Locate the cell with the specified text and output its [x, y] center coordinate. 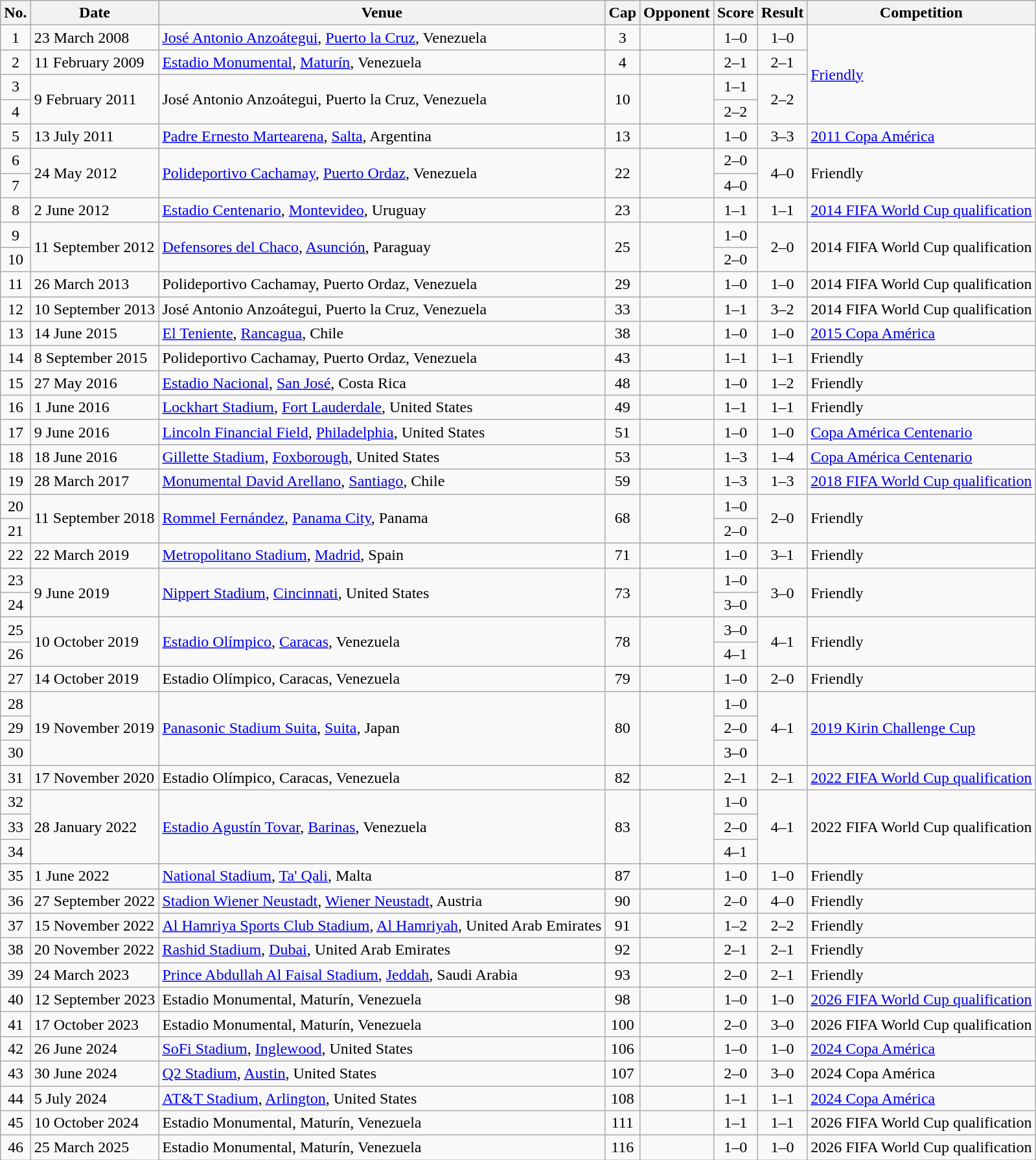
28 March 2017 [95, 481]
91 [623, 925]
Rashid Stadium, Dubai, United Arab Emirates [382, 950]
10 October 2019 [95, 642]
80 [623, 728]
108 [623, 1098]
37 [16, 925]
79 [623, 679]
100 [623, 1024]
Lincoln Financial Field, Philadelphia, United States [382, 432]
15 November 2022 [95, 925]
40 [16, 999]
2 [16, 62]
No. [16, 13]
21 [16, 531]
9 June 2019 [95, 592]
93 [623, 975]
Gillette Stadium, Foxborough, United States [382, 457]
11 [16, 284]
111 [623, 1123]
35 [16, 876]
17 October 2023 [95, 1024]
2019 Kirin Challenge Cup [921, 728]
Estadio Nacional, San José, Costa Rica [382, 383]
1 June 2022 [95, 876]
Lockhart Stadium, Fort Lauderdale, United States [382, 408]
19 November 2019 [95, 728]
9 [16, 235]
9 June 2016 [95, 432]
36 [16, 901]
14 [16, 358]
7 [16, 185]
28 [16, 703]
Result [782, 13]
26 March 2013 [95, 284]
44 [16, 1098]
27 September 2022 [95, 901]
11 September 2018 [95, 518]
26 [16, 654]
Monumental David Arellano, Santiago, Chile [382, 481]
8 September 2015 [95, 358]
1 June 2016 [95, 408]
46 [16, 1148]
8 [16, 210]
68 [623, 518]
AT&T Stadium, Arlington, United States [382, 1098]
2015 Copa América [921, 334]
Stadion Wiener Neustadt, Wiener Neustadt, Austria [382, 901]
1 [16, 38]
18 June 2016 [95, 457]
3–2 [782, 309]
10 September 2013 [95, 309]
12 [16, 309]
41 [16, 1024]
92 [623, 950]
73 [623, 592]
14 October 2019 [95, 679]
16 [16, 408]
53 [623, 457]
Estadio Agustín Tovar, Barinas, Venezuela [382, 827]
49 [623, 408]
El Teniente, Rancagua, Chile [382, 334]
83 [623, 827]
20 [16, 506]
Rommel Fernández, Panama City, Panama [382, 518]
32 [16, 802]
107 [623, 1073]
26 June 2024 [95, 1049]
28 January 2022 [95, 827]
71 [623, 555]
17 [16, 432]
Padre Ernesto Martearena, Salta, Argentina [382, 136]
25 March 2025 [95, 1148]
6 [16, 161]
11 February 2009 [95, 62]
116 [623, 1148]
27 [16, 679]
23 March 2008 [95, 38]
3–1 [782, 555]
18 [16, 457]
2 June 2012 [95, 210]
Opponent [677, 13]
Venue [382, 13]
24 May 2012 [95, 173]
Metropolitano Stadium, Madrid, Spain [382, 555]
13 July 2011 [95, 136]
17 November 2020 [95, 778]
Date [95, 13]
National Stadium, Ta' Qali, Malta [382, 876]
48 [623, 383]
Q2 Stadium, Austin, United States [382, 1073]
14 June 2015 [95, 334]
1–4 [782, 457]
90 [623, 901]
Competition [921, 13]
Cap [623, 13]
20 November 2022 [95, 950]
22 March 2019 [95, 555]
5 [16, 136]
87 [623, 876]
11 September 2012 [95, 247]
10 October 2024 [95, 1123]
59 [623, 481]
78 [623, 642]
51 [623, 432]
30 [16, 753]
27 May 2016 [95, 383]
42 [16, 1049]
3–3 [782, 136]
2018 FIFA World Cup qualification [921, 481]
30 June 2024 [95, 1073]
Prince Abdullah Al Faisal Stadium, Jeddah, Saudi Arabia [382, 975]
Defensores del Chaco, Asunción, Paraguay [382, 247]
34 [16, 852]
12 September 2023 [95, 999]
5 July 2024 [95, 1098]
19 [16, 481]
31 [16, 778]
Score [735, 13]
SoFi Stadium, Inglewood, United States [382, 1049]
106 [623, 1049]
45 [16, 1123]
2011 Copa América [921, 136]
Nippert Stadium, Cincinnati, United States [382, 592]
15 [16, 383]
82 [623, 778]
Panasonic Stadium Suita, Suita, Japan [382, 728]
24 [16, 605]
Estadio Centenario, Montevideo, Uruguay [382, 210]
98 [623, 999]
39 [16, 975]
Al Hamriya Sports Club Stadium, Al Hamriyah, United Arab Emirates [382, 925]
24 March 2023 [95, 975]
9 February 2011 [95, 99]
